Extract the (x, y) coordinate from the center of the cell holding the provided text.  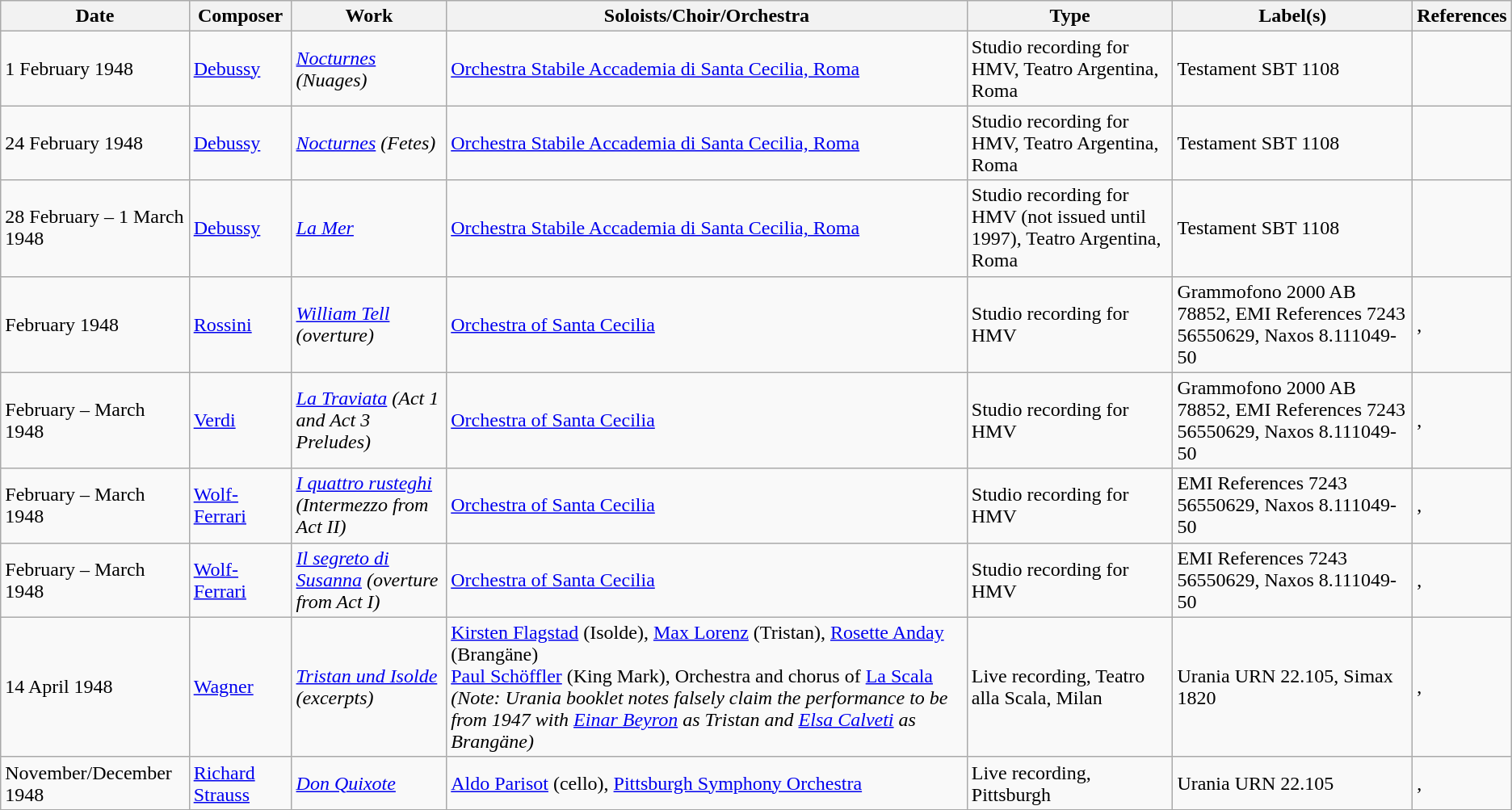
1 February 1948 (95, 69)
Composer (241, 16)
Tristan und Isolde (excerpts) (369, 686)
Work (369, 16)
Rossini (241, 325)
Live recording, Teatro alla Scala, Milan (1069, 686)
February 1948 (95, 325)
Aldo Parisot (cello), Pittsburgh Symphony Orchestra (708, 783)
November/December 1948 (95, 783)
Urania URN 22.105, Simax 1820 (1292, 686)
14 April 1948 (95, 686)
La Traviata (Act 1 and Act 3 Preludes) (369, 420)
Label(s) (1292, 16)
28 February – 1 March 1948 (95, 228)
Type (1069, 16)
William Tell (overture) (369, 325)
Il segreto di Susanna (overture from Act I) (369, 580)
La Mer (369, 228)
Date (95, 16)
Don Quixote (369, 783)
Wagner (241, 686)
24 February 1948 (95, 143)
Urania URN 22.105 (1292, 783)
Nocturnes (Fetes) (369, 143)
Studio recording for HMV (not issued until 1997), Teatro Argentina, Roma (1069, 228)
Soloists/Choir/Orchestra (708, 16)
Nocturnes (Nuages) (369, 69)
Richard Strauss (241, 783)
Live recording, Pittsburgh (1069, 783)
References (1462, 16)
I quattro rusteghi (Intermezzo from Act II) (369, 506)
Verdi (241, 420)
